Capture the cell that displays the provided text and extract its [X, Y] central coordinate. 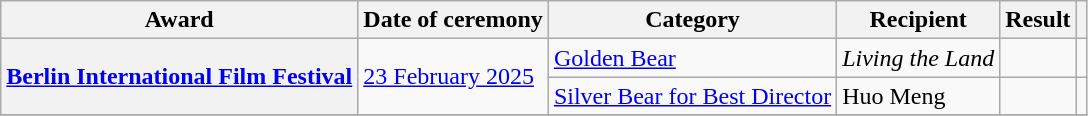
Berlin International Film Festival [180, 77]
Living the Land [918, 58]
Date of ceremony [454, 20]
Result [1038, 20]
Golden Bear [692, 58]
Recipient [918, 20]
Category [692, 20]
Award [180, 20]
Huo Meng [918, 96]
Silver Bear for Best Director [692, 96]
23 February 2025 [454, 77]
